Output the [x, y] coordinate of the center of the cell containing the given text.  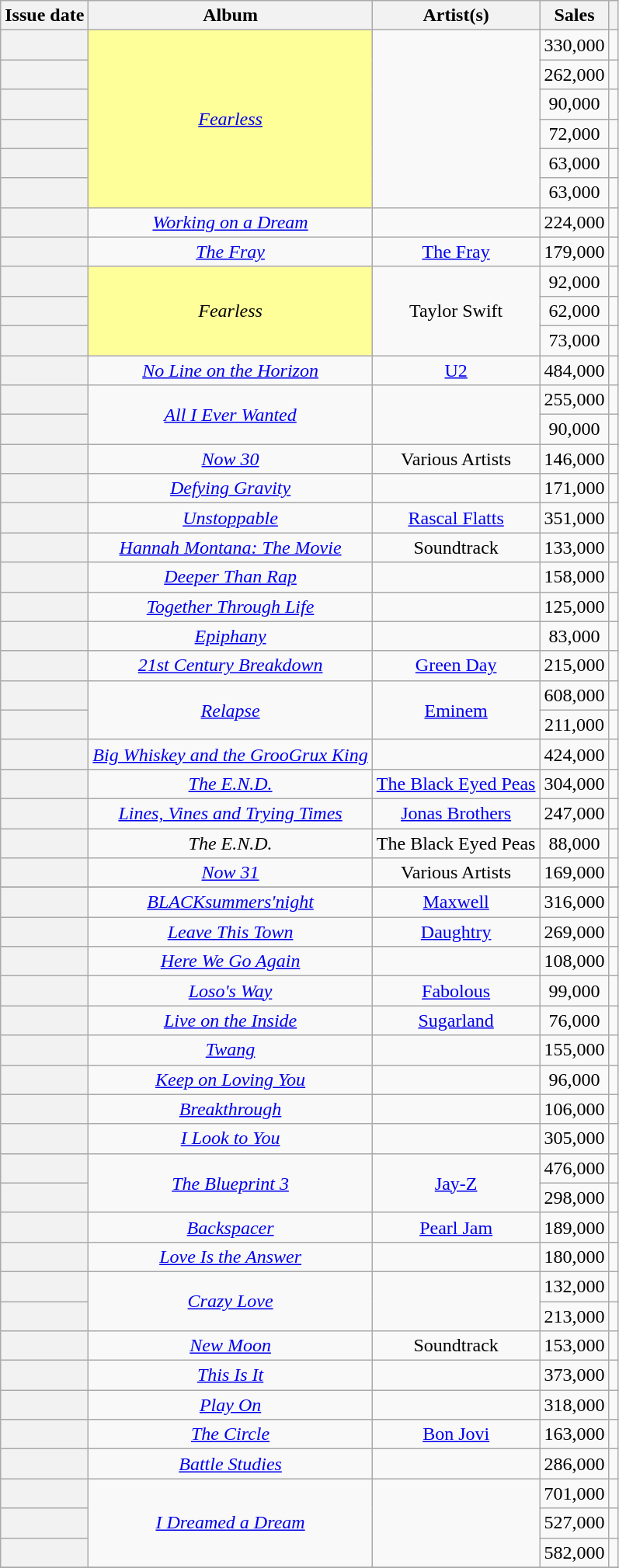
484,000 [575, 370]
108,000 [575, 961]
Jonas Brothers [456, 813]
62,000 [575, 311]
U2 [456, 370]
Pearl Jam [456, 1227]
Rascal Flatts [456, 518]
Backspacer [230, 1227]
527,000 [575, 1523]
Loso's Way [230, 991]
Bon Jovi [456, 1434]
Crazy Love [230, 1301]
146,000 [575, 459]
Issue date [45, 16]
125,000 [575, 607]
179,000 [575, 252]
Unstoppable [230, 518]
189,000 [575, 1227]
72,000 [575, 134]
Album [230, 16]
Relapse [230, 710]
171,000 [575, 488]
305,000 [575, 1139]
153,000 [575, 1346]
Epiphany [230, 636]
Live on the Inside [230, 1020]
Deeper Than Rap [230, 577]
73,000 [575, 340]
155,000 [575, 1050]
Play On [230, 1405]
Green Day [456, 666]
163,000 [575, 1434]
I Dreamed a Dream [230, 1523]
Together Through Life [230, 607]
Sales [575, 16]
Battle Studies [230, 1464]
215,000 [575, 666]
99,000 [575, 991]
286,000 [575, 1464]
Fabolous [456, 991]
169,000 [575, 873]
269,000 [575, 932]
133,000 [575, 548]
Leave This Town [230, 932]
373,000 [575, 1375]
262,000 [575, 75]
76,000 [575, 1020]
No Line on the Horizon [230, 370]
701,000 [575, 1493]
I Look to You [230, 1139]
Taylor Swift [456, 311]
255,000 [575, 400]
88,000 [575, 843]
158,000 [575, 577]
Lines, Vines and Trying Times [230, 813]
Breakthrough [230, 1109]
213,000 [575, 1316]
All I Ever Wanted [230, 415]
180,000 [575, 1257]
96,000 [575, 1080]
Eminem [456, 710]
298,000 [575, 1198]
The Circle [230, 1434]
Keep on Loving You [230, 1080]
132,000 [575, 1286]
424,000 [575, 754]
The Blueprint 3 [230, 1183]
Love Is the Answer [230, 1257]
316,000 [575, 902]
Artist(s) [456, 16]
476,000 [575, 1168]
Now 31 [230, 873]
Big Whiskey and the GrooGrux King [230, 754]
Jay-Z [456, 1183]
Sugarland [456, 1020]
318,000 [575, 1405]
582,000 [575, 1552]
Now 30 [230, 459]
BLACKsummers'night [230, 902]
224,000 [575, 222]
608,000 [575, 695]
106,000 [575, 1109]
Here We Go Again [230, 961]
92,000 [575, 281]
211,000 [575, 725]
351,000 [575, 518]
Daughtry [456, 932]
Twang [230, 1050]
Maxwell [456, 902]
21st Century Breakdown [230, 666]
Hannah Montana: The Movie [230, 548]
Working on a Dream [230, 222]
247,000 [575, 813]
This Is It [230, 1375]
330,000 [575, 45]
New Moon [230, 1346]
Defying Gravity [230, 488]
83,000 [575, 636]
304,000 [575, 784]
